Provide the [x, y] coordinate of the cell's center where the given text is located.  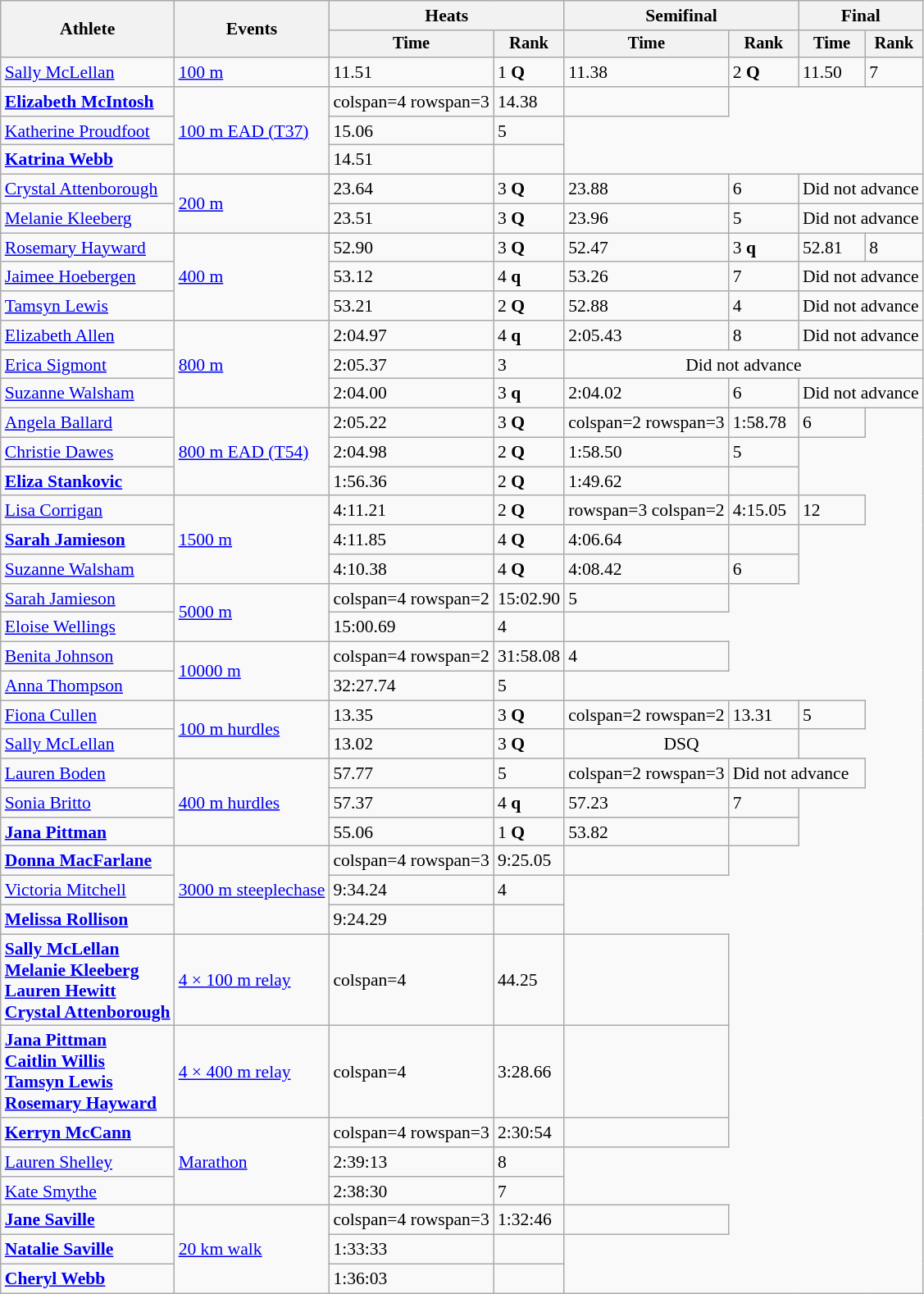
12 [831, 511]
55.06 [412, 832]
Fiona Cullen [88, 715]
Final [861, 16]
400 m hurdles [253, 802]
100 m hurdles [253, 730]
15.06 [412, 131]
14.51 [412, 160]
11.50 [831, 72]
4:06.64 [646, 540]
Elizabeth McIntosh [88, 102]
Erica Sigmont [88, 365]
Melissa Rollison [88, 920]
53.82 [646, 832]
Marathon [253, 1161]
2:04.00 [412, 394]
800 m EAD (T54) [253, 453]
53.12 [412, 277]
100 m [253, 72]
1:49.62 [646, 481]
11.51 [412, 72]
1:32:46 [529, 1220]
23.64 [412, 189]
Victoria Mitchell [88, 891]
Elizabeth Allen [88, 335]
Angela Ballard [88, 423]
15:02.90 [529, 599]
1500 m [253, 540]
57.77 [412, 773]
Katrina Webb [88, 160]
52.88 [646, 306]
Donna MacFarlane [88, 861]
400 m [253, 277]
44.25 [529, 980]
2:39:13 [412, 1162]
53.21 [412, 306]
Eloise Wellings [88, 627]
4 × 400 m relay [253, 1072]
4:11.21 [412, 511]
1:33:33 [412, 1250]
Lauren Boden [88, 773]
3 [529, 365]
9:25.05 [529, 861]
3:28.66 [529, 1072]
2:04.97 [412, 335]
Natalie Saville [88, 1250]
52.81 [831, 248]
rowspan=3 colspan=2 [646, 511]
colspan=2 rowspan=2 [646, 715]
Melanie Kleeberg [88, 219]
Jana PittmanCaitlin Willis Tamsyn LewisRosemary Hayward [88, 1072]
Crystal Attenborough [88, 189]
53.26 [646, 277]
23.96 [646, 219]
Jaimee Hoebergen [88, 277]
Rosemary Hayward [88, 248]
Jane Saville [88, 1220]
5000 m [253, 613]
Semifinal [681, 16]
1:58.50 [646, 453]
Anna Thompson [88, 686]
Lisa Corrigan [88, 511]
4:08.42 [646, 569]
Tamsyn Lewis [88, 306]
4:11.85 [412, 540]
Cheryl Webb [88, 1279]
Heats [446, 16]
52.90 [412, 248]
Kate Smythe [88, 1191]
10000 m [253, 671]
1:36:03 [412, 1279]
1:56.36 [412, 481]
Jana Pittman [88, 832]
2:30:54 [529, 1132]
11.38 [646, 72]
57.37 [412, 803]
57.23 [646, 803]
4:15.05 [764, 511]
Athlete [88, 30]
Lauren Shelley [88, 1162]
13.02 [412, 745]
31:58.08 [529, 657]
Benita Johnson [88, 657]
2:38:30 [412, 1191]
15:00.69 [412, 627]
Katherine Proudfoot [88, 131]
13.31 [764, 715]
20 km walk [253, 1250]
4:10.38 [412, 569]
2:05.43 [646, 335]
Kerryn McCann [88, 1132]
2:05.22 [412, 423]
9:24.29 [412, 920]
100 m EAD (T37) [253, 131]
2:04.02 [646, 394]
23.51 [412, 219]
2:04.98 [412, 453]
2:05.37 [412, 365]
Sonia Britto [88, 803]
Eliza Stankovic [88, 481]
3000 m steeplechase [253, 891]
Sally McLellanMelanie KleebergLauren HewittCrystal Attenborough [88, 980]
32:27.74 [412, 686]
14.38 [529, 102]
1:58.78 [764, 423]
23.88 [646, 189]
DSQ [681, 745]
800 m [253, 364]
52.47 [646, 248]
Christie Dawes [88, 453]
13.35 [412, 715]
9:34.24 [412, 891]
Events [253, 30]
4 × 100 m relay [253, 980]
200 m [253, 203]
